Capture the cell that displays the provided text and extract its (X, Y) central coordinate. 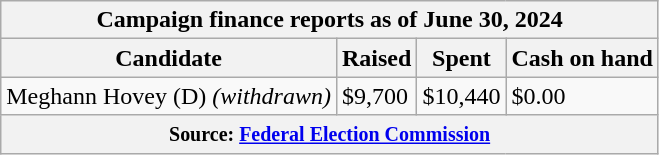
$10,440 (462, 96)
Cash on hand (582, 58)
Campaign finance reports as of June 30, 2024 (330, 20)
Spent (462, 58)
Source: Federal Election Commission (330, 134)
Raised (376, 58)
Meghann Hovey (D) (withdrawn) (169, 96)
$0.00 (582, 96)
$9,700 (376, 96)
Candidate (169, 58)
